Search for the cell housing the specified text and yield its [X, Y] center coordinate. 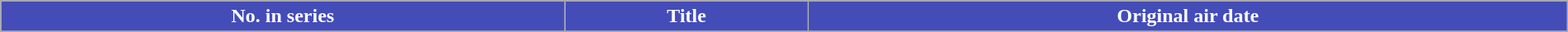
Title [686, 16]
Original air date [1188, 16]
No. in series [283, 16]
